Scan for the cell matching the given text and deliver its [x, y] coordinate at center. 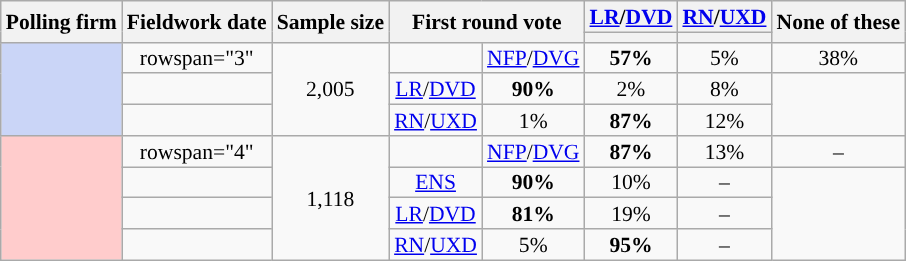
2,005 [330, 88]
First round vote [486, 22]
1% [534, 120]
1,118 [330, 198]
95% [632, 244]
10% [632, 182]
12% [724, 120]
Fieldwork date [197, 22]
rowspan="4" [197, 152]
19% [632, 214]
rowspan="3" [197, 58]
None of these [839, 22]
ENS [436, 182]
81% [534, 214]
8% [724, 90]
2% [632, 90]
Sample size [330, 22]
57% [632, 58]
Polling firm [62, 22]
13% [724, 152]
38% [839, 58]
